From the cell containing the given text, extract its center point as (X, Y) coordinate. 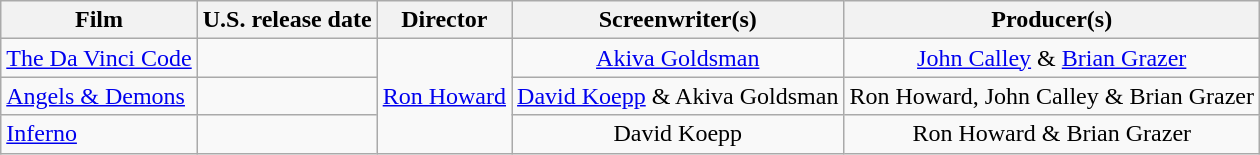
Film (99, 20)
Producer(s) (1052, 20)
Angels & Demons (99, 96)
Screenwriter(s) (678, 20)
Ron Howard, John Calley & Brian Grazer (1052, 96)
The Da Vinci Code (99, 58)
David Koepp (678, 134)
Ron Howard & Brian Grazer (1052, 134)
Inferno (99, 134)
David Koepp & Akiva Goldsman (678, 96)
Ron Howard (444, 96)
Director (444, 20)
John Calley & Brian Grazer (1052, 58)
U.S. release date (287, 20)
Akiva Goldsman (678, 58)
